Provide the (x, y) coordinate of the cell's center where the given text is located.  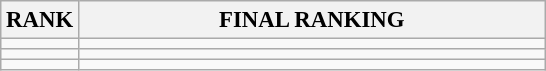
FINAL RANKING (312, 20)
RANK (40, 20)
